Output the [X, Y] coordinate of the center of the cell containing the given text.  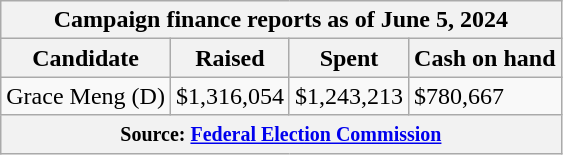
Spent [348, 58]
Campaign finance reports as of June 5, 2024 [281, 20]
$1,243,213 [348, 96]
Raised [230, 58]
Grace Meng (D) [86, 96]
$780,667 [485, 96]
Source: Federal Election Commission [281, 134]
Candidate [86, 58]
Cash on hand [485, 58]
$1,316,054 [230, 96]
